Return the [x, y] coordinate for the center point of the cell that contains the specified text.  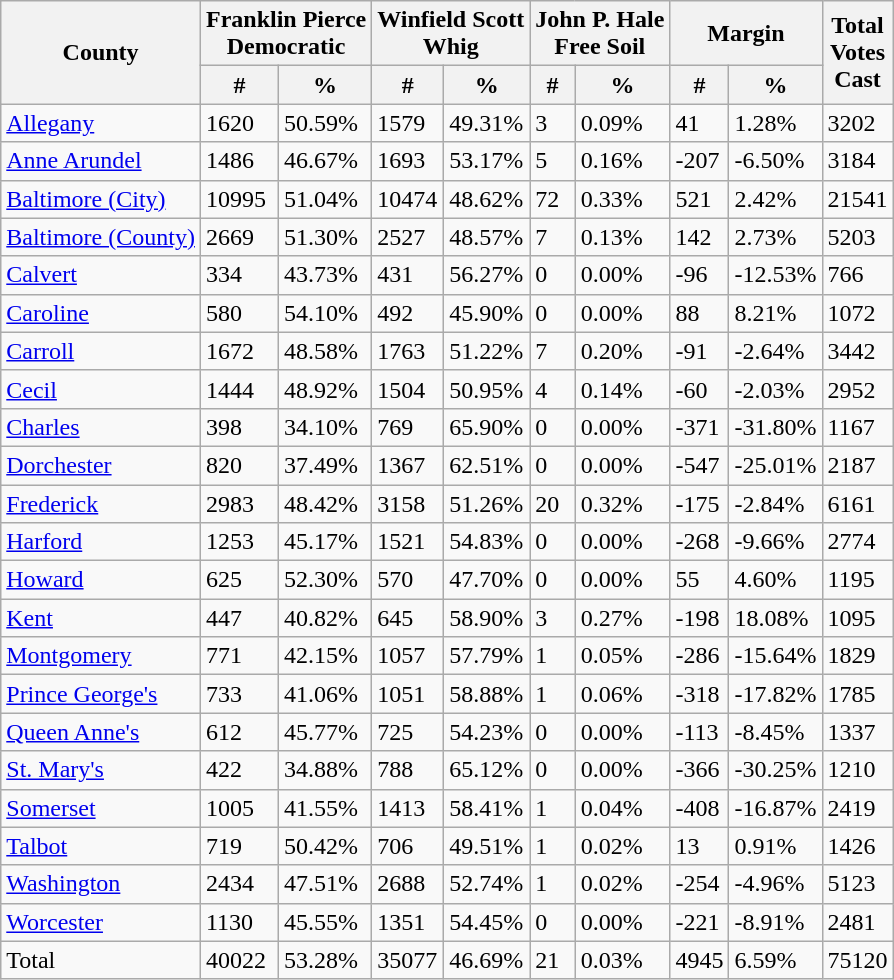
John P. HaleFree Soil [600, 34]
2983 [239, 503]
580 [239, 313]
-31.80% [776, 427]
0.13% [622, 237]
422 [239, 770]
10995 [239, 199]
Washington [101, 884]
-175 [700, 503]
47.51% [324, 884]
51.04% [324, 199]
-30.25% [776, 770]
37.49% [324, 465]
-9.66% [776, 542]
706 [408, 846]
0.32% [622, 503]
1351 [408, 922]
72 [552, 199]
46.69% [487, 960]
-2.03% [776, 389]
645 [408, 618]
41 [700, 123]
6.59% [776, 960]
725 [408, 732]
53.17% [487, 161]
Margin [746, 34]
2774 [858, 542]
Howard [101, 580]
788 [408, 770]
46.67% [324, 161]
-25.01% [776, 465]
2481 [858, 922]
1337 [858, 732]
-286 [700, 656]
5203 [858, 237]
Queen Anne's [101, 732]
-2.64% [776, 351]
-408 [700, 808]
0.14% [622, 389]
Worcester [101, 922]
1444 [239, 389]
48.57% [487, 237]
45.90% [487, 313]
Baltimore (City) [101, 199]
612 [239, 732]
Dorchester [101, 465]
50.59% [324, 123]
1095 [858, 618]
0.06% [622, 694]
-2.84% [776, 503]
48.42% [324, 503]
719 [239, 846]
Montgomery [101, 656]
0.91% [776, 846]
-371 [700, 427]
1.28% [776, 123]
1763 [408, 351]
1130 [239, 922]
62.51% [487, 465]
49.51% [487, 846]
18.08% [776, 618]
0.20% [622, 351]
Harford [101, 542]
1785 [858, 694]
45.55% [324, 922]
1367 [408, 465]
51.26% [487, 503]
Baltimore (County) [101, 237]
2.73% [776, 237]
0.05% [622, 656]
43.73% [324, 275]
Frederick [101, 503]
Total [101, 960]
-12.53% [776, 275]
1486 [239, 161]
-4.96% [776, 884]
13 [700, 846]
4 [552, 389]
570 [408, 580]
1167 [858, 427]
1210 [858, 770]
1195 [858, 580]
34.10% [324, 427]
45.77% [324, 732]
1829 [858, 656]
-8.45% [776, 732]
Talbot [101, 846]
-60 [700, 389]
41.55% [324, 808]
2.42% [776, 199]
2187 [858, 465]
0.09% [622, 123]
Somerset [101, 808]
0.33% [622, 199]
-17.82% [776, 694]
3158 [408, 503]
Winfield ScottWhig [451, 34]
55 [700, 580]
820 [239, 465]
-547 [700, 465]
4945 [700, 960]
-318 [700, 694]
-207 [700, 161]
54.83% [487, 542]
2669 [239, 237]
769 [408, 427]
St. Mary's [101, 770]
334 [239, 275]
-96 [700, 275]
2952 [858, 389]
Carroll [101, 351]
County [101, 52]
-6.50% [776, 161]
3442 [858, 351]
48.92% [324, 389]
41.06% [324, 694]
51.22% [487, 351]
52.74% [487, 884]
-113 [700, 732]
1072 [858, 313]
766 [858, 275]
20 [552, 503]
54.23% [487, 732]
42.15% [324, 656]
49.31% [487, 123]
53.28% [324, 960]
Anne Arundel [101, 161]
-16.87% [776, 808]
-8.91% [776, 922]
1005 [239, 808]
Calvert [101, 275]
1672 [239, 351]
447 [239, 618]
625 [239, 580]
21541 [858, 199]
48.58% [324, 351]
54.10% [324, 313]
Kent [101, 618]
10474 [408, 199]
5 [552, 161]
1521 [408, 542]
56.27% [487, 275]
6161 [858, 503]
1413 [408, 808]
Cecil [101, 389]
54.45% [487, 922]
0.03% [622, 960]
2434 [239, 884]
1579 [408, 123]
3184 [858, 161]
771 [239, 656]
45.17% [324, 542]
1051 [408, 694]
40.82% [324, 618]
75120 [858, 960]
4.60% [776, 580]
57.79% [487, 656]
733 [239, 694]
2688 [408, 884]
492 [408, 313]
1693 [408, 161]
2419 [858, 808]
-15.64% [776, 656]
1057 [408, 656]
-254 [700, 884]
50.95% [487, 389]
48.62% [487, 199]
-221 [700, 922]
0.16% [622, 161]
34.88% [324, 770]
142 [700, 237]
398 [239, 427]
2527 [408, 237]
58.41% [487, 808]
1504 [408, 389]
65.90% [487, 427]
TotalVotesCast [858, 52]
-366 [700, 770]
0.27% [622, 618]
0.04% [622, 808]
1620 [239, 123]
Caroline [101, 313]
521 [700, 199]
65.12% [487, 770]
-91 [700, 351]
52.30% [324, 580]
Franklin PierceDemocratic [286, 34]
5123 [858, 884]
431 [408, 275]
47.70% [487, 580]
88 [700, 313]
8.21% [776, 313]
21 [552, 960]
50.42% [324, 846]
58.88% [487, 694]
1253 [239, 542]
1426 [858, 846]
Prince George's [101, 694]
Charles [101, 427]
40022 [239, 960]
58.90% [487, 618]
51.30% [324, 237]
Allegany [101, 123]
-268 [700, 542]
-198 [700, 618]
35077 [408, 960]
3202 [858, 123]
